Detect which cell encompasses the target text, then output its [x, y] center coordinate. 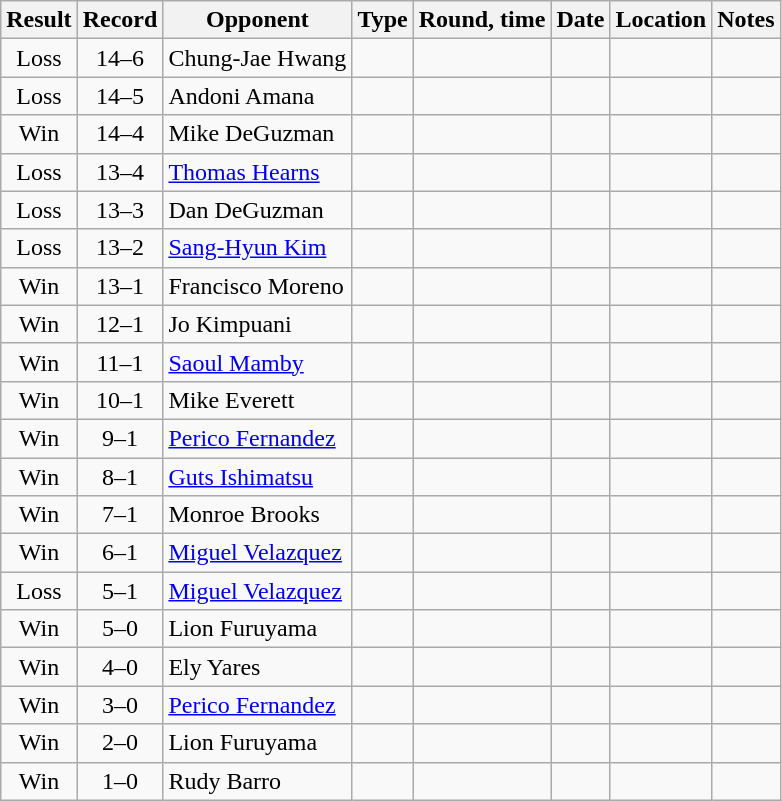
3–0 [120, 705]
Thomas Hearns [258, 172]
Record [120, 20]
Jo Kimpuani [258, 324]
12–1 [120, 324]
5–1 [120, 591]
13–4 [120, 172]
7–1 [120, 515]
6–1 [120, 553]
14–5 [120, 96]
14–6 [120, 58]
11–1 [120, 362]
Date [580, 20]
Andoni Amana [258, 96]
13–2 [120, 248]
Sang-Hyun Kim [258, 248]
1–0 [120, 781]
Francisco Moreno [258, 286]
14–4 [120, 134]
Dan DeGuzman [258, 210]
Mike Everett [258, 400]
Result [39, 20]
Mike DeGuzman [258, 134]
5–0 [120, 629]
Rudy Barro [258, 781]
Type [382, 20]
2–0 [120, 743]
Opponent [258, 20]
Location [661, 20]
Guts Ishimatsu [258, 477]
8–1 [120, 477]
9–1 [120, 438]
Monroe Brooks [258, 515]
Saoul Mamby [258, 362]
10–1 [120, 400]
Round, time [482, 20]
4–0 [120, 667]
Notes [746, 20]
Ely Yares [258, 667]
13–3 [120, 210]
Chung-Jae Hwang [258, 58]
13–1 [120, 286]
